Determine the [x, y] coordinate at the center of the cell enclosing the given text.  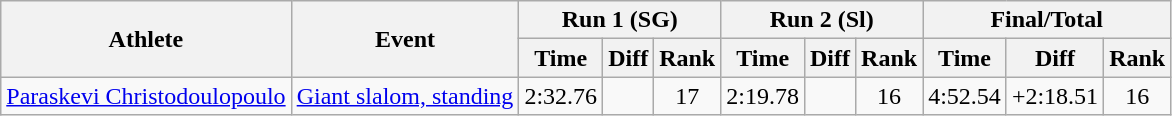
Giant slalom, standing [405, 96]
4:52.54 [965, 96]
Paraskevi Christodoulopoulo [146, 96]
+2:18.51 [1054, 96]
Event [405, 39]
Final/Total [1047, 20]
17 [688, 96]
2:19.78 [763, 96]
2:32.76 [561, 96]
Run 1 (SG) [620, 20]
Run 2 (Sl) [822, 20]
Athlete [146, 39]
